Find where the given text appears and provide that cell's center as [X, Y] coordinate. 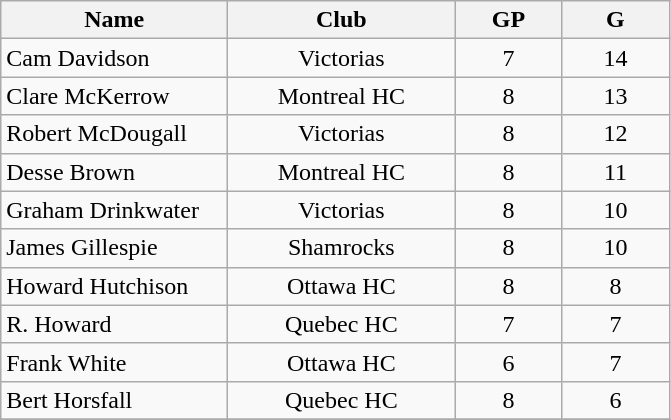
G [616, 20]
12 [616, 134]
Desse Brown [114, 172]
Shamrocks [342, 248]
Howard Hutchison [114, 286]
Graham Drinkwater [114, 210]
11 [616, 172]
GP [508, 20]
14 [616, 58]
13 [616, 96]
Frank White [114, 362]
Bert Horsfall [114, 400]
Cam Davidson [114, 58]
Robert McDougall [114, 134]
James Gillespie [114, 248]
Club [342, 20]
Name [114, 20]
R. Howard [114, 324]
Clare McKerrow [114, 96]
